From the cell containing the given text, extract its center point as [X, Y] coordinate. 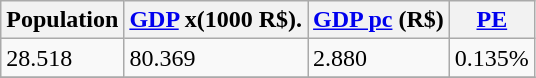
80.369 [216, 58]
PE [492, 20]
28.518 [62, 58]
GDP x(1000 R$). [216, 20]
0.135% [492, 58]
GDP pc (R$) [379, 20]
2.880 [379, 58]
Population [62, 20]
